Capture the cell that displays the provided text and extract its [x, y] central coordinate. 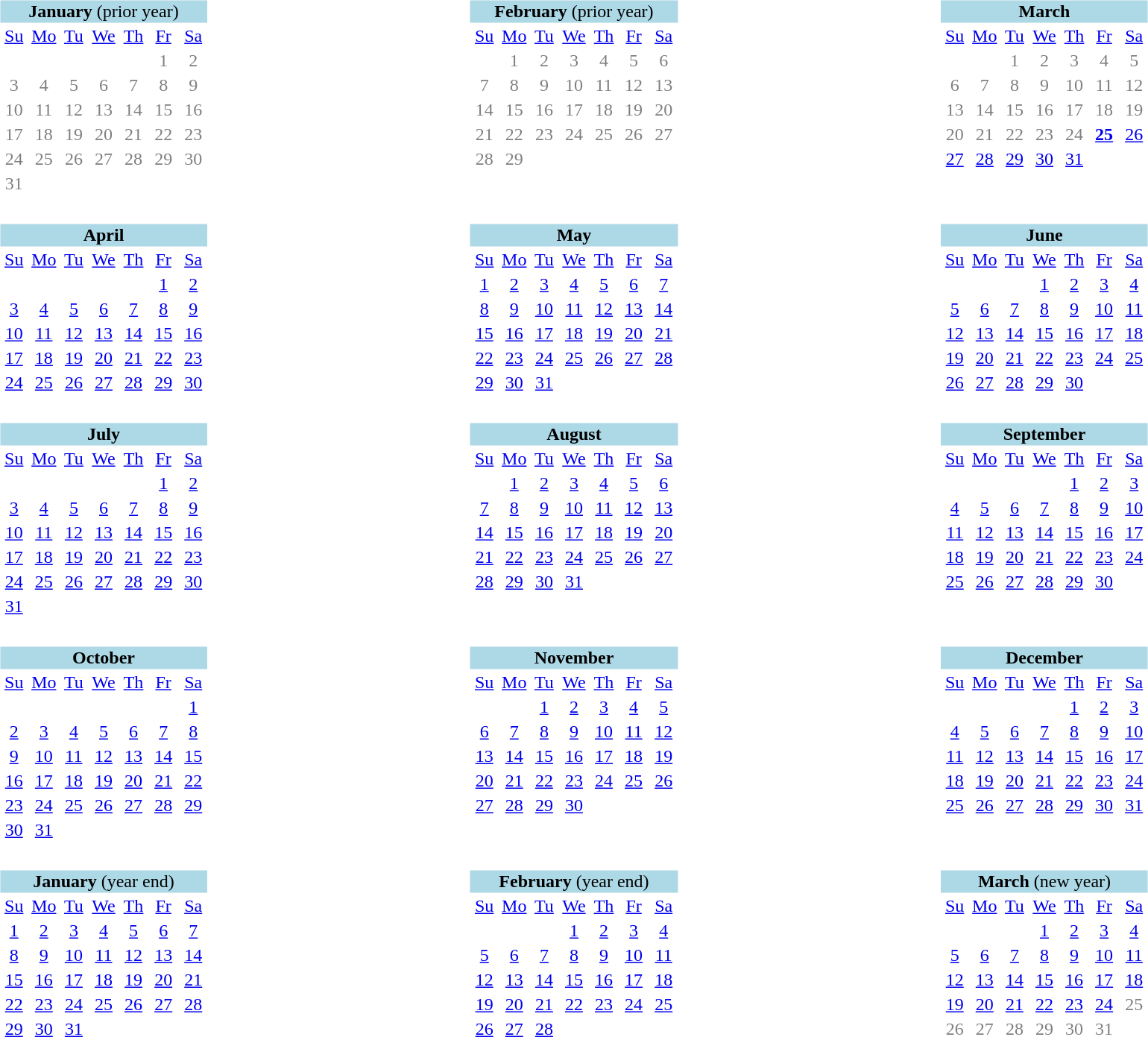
September [1044, 435]
July [104, 435]
February (year end) [574, 882]
April [104, 235]
October [104, 658]
November Su Mo Tu We Th Fr Sa 1 2 3 4 5 6 7 8 9 10 11 12 13 14 15 16 17 18 19 20 21 22 23 24 25 26 27 28 29 30 [565, 734]
May Su Mo Tu We Th Fr Sa 1 2 3 4 5 6 7 8 9 10 11 12 13 14 15 16 17 18 19 20 21 22 23 24 25 26 27 28 29 30 31 [565, 299]
March [1044, 11]
January (prior year) [104, 11]
March (new year) [1044, 882]
August [574, 435]
June [1044, 235]
November [574, 658]
August Su Mo Tu We Th Fr Sa 1 2 3 4 5 6 7 8 9 10 11 12 13 14 15 16 17 18 19 20 21 22 23 24 25 26 27 28 29 30 31 [565, 510]
January (year end) [104, 882]
May [574, 235]
February (prior year) [574, 11]
December [1044, 658]
